Pinpoint the cell where the given text exists, returning its [x, y] midpoint coordinate. 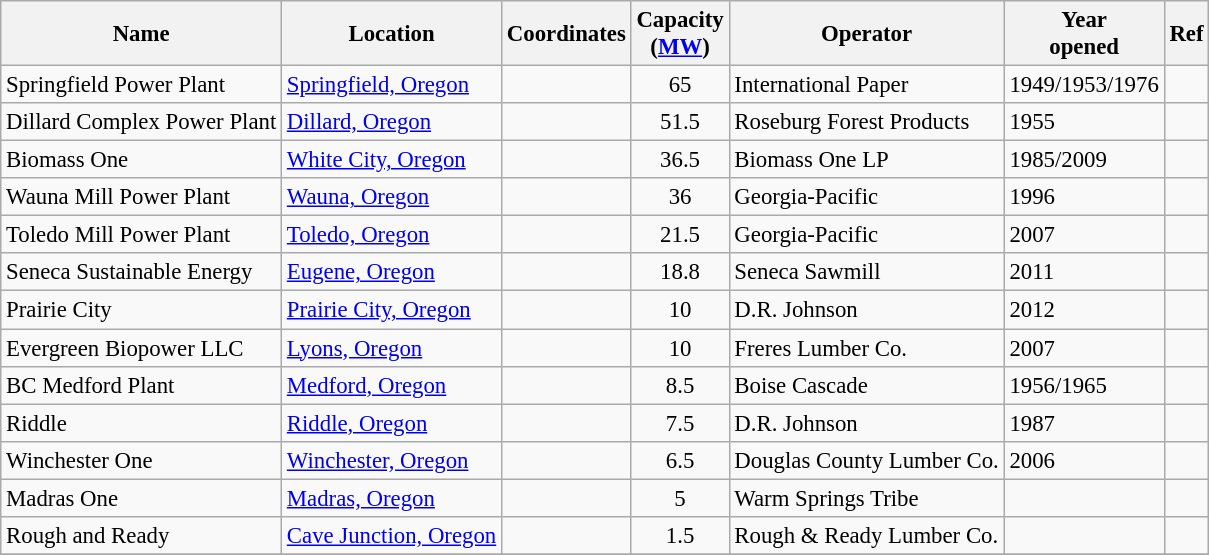
Springfield, Oregon [392, 85]
Wauna Mill Power Plant [142, 197]
Madras, Oregon [392, 498]
Yearopened [1084, 34]
5 [680, 498]
Dillard Complex Power Plant [142, 122]
Name [142, 34]
2011 [1084, 273]
Capacity(MW) [680, 34]
Douglas County Lumber Co. [866, 460]
Ref [1186, 34]
2006 [1084, 460]
Roseburg Forest Products [866, 122]
Biomass One [142, 160]
White City, Oregon [392, 160]
Lyons, Oregon [392, 348]
36.5 [680, 160]
Coordinates [567, 34]
Seneca Sawmill [866, 273]
18.8 [680, 273]
Eugene, Oregon [392, 273]
21.5 [680, 235]
Biomass One LP [866, 160]
Rough & Ready Lumber Co. [866, 536]
Riddle [142, 423]
Seneca Sustainable Energy [142, 273]
Springfield Power Plant [142, 85]
7.5 [680, 423]
Warm Springs Tribe [866, 498]
6.5 [680, 460]
36 [680, 197]
Winchester One [142, 460]
Prairie City, Oregon [392, 310]
1985/2009 [1084, 160]
1996 [1084, 197]
Madras One [142, 498]
Location [392, 34]
Dillard, Oregon [392, 122]
Boise Cascade [866, 385]
Medford, Oregon [392, 385]
Evergreen Biopower LLC [142, 348]
Wauna, Oregon [392, 197]
2012 [1084, 310]
Operator [866, 34]
51.5 [680, 122]
International Paper [866, 85]
Rough and Ready [142, 536]
1955 [1084, 122]
Prairie City [142, 310]
Cave Junction, Oregon [392, 536]
8.5 [680, 385]
65 [680, 85]
1.5 [680, 536]
1956/1965 [1084, 385]
Toledo Mill Power Plant [142, 235]
1987 [1084, 423]
Toledo, Oregon [392, 235]
Winchester, Oregon [392, 460]
Freres Lumber Co. [866, 348]
Riddle, Oregon [392, 423]
BC Medford Plant [142, 385]
1949/1953/1976 [1084, 85]
